Find where the given text appears and provide that cell's center as (x, y) coordinate. 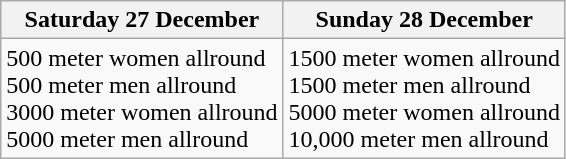
Saturday 27 December (142, 20)
1500 meter women allround 1500 meter men allround 5000 meter women allround 10,000 meter men allround (424, 98)
Sunday 28 December (424, 20)
500 meter women allround 500 meter men allround 3000 meter women allround 5000 meter men allround (142, 98)
